Return [X, Y] of the center of cell containing provided text 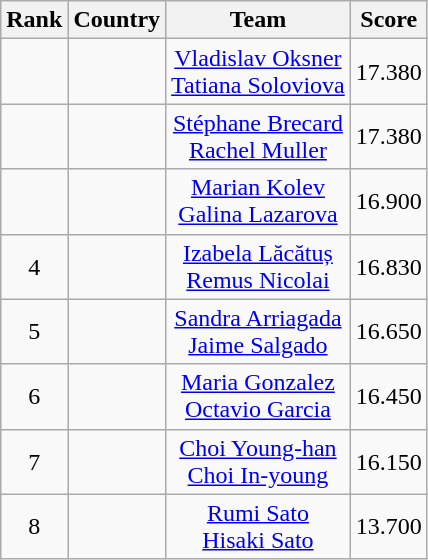
8 [34, 526]
Country [117, 20]
Vladislav OksnerTatiana Soloviova [258, 72]
4 [34, 266]
6 [34, 396]
16.450 [388, 396]
16.830 [388, 266]
Marian KolevGalina Lazarova [258, 202]
16.900 [388, 202]
Izabela LăcătușRemus Nicolai [258, 266]
Rank [34, 20]
5 [34, 332]
Team [258, 20]
Score [388, 20]
7 [34, 462]
Sandra ArriagadaJaime Salgado [258, 332]
Choi Young-hanChoi In-young [258, 462]
16.650 [388, 332]
Maria GonzalezOctavio Garcia [258, 396]
Stéphane BrecardRachel Muller [258, 136]
16.150 [388, 462]
Rumi SatoHisaki Sato [258, 526]
13.700 [388, 526]
